Pinpoint the cell where the given text exists, returning its (X, Y) midpoint coordinate. 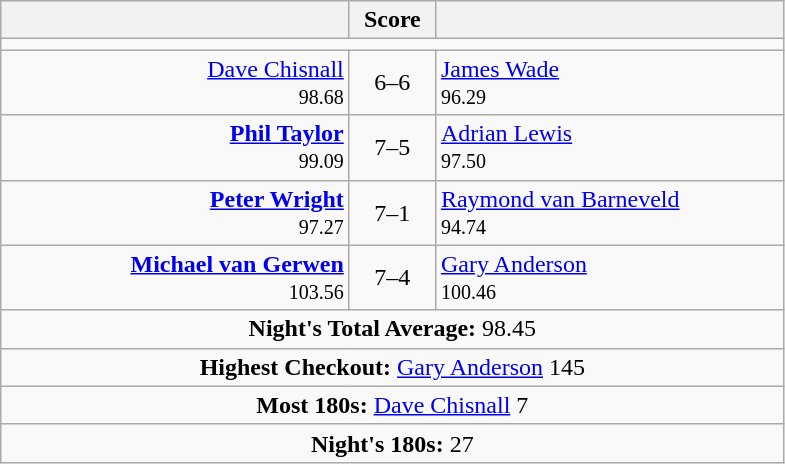
Phil Taylor 99.09 (176, 148)
Score (392, 20)
Night's 180s: 27 (392, 443)
Highest Checkout: Gary Anderson 145 (392, 367)
Peter Wright 97.27 (176, 212)
Dave Chisnall 98.68 (176, 82)
James Wade 96.29 (610, 82)
7–1 (392, 212)
7–5 (392, 148)
Michael van Gerwen 103.56 (176, 278)
7–4 (392, 278)
Adrian Lewis 97.50 (610, 148)
Most 180s: Dave Chisnall 7 (392, 405)
Night's Total Average: 98.45 (392, 329)
Raymond van Barneveld 94.74 (610, 212)
6–6 (392, 82)
Gary Anderson 100.46 (610, 278)
